Output the [X, Y] coordinate of the center of the cell containing the given text.  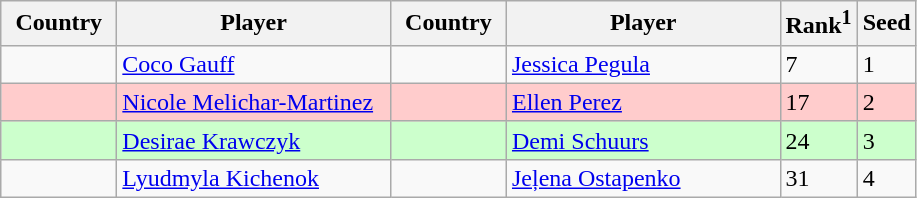
Lyudmyla Kichenok [254, 178]
24 [818, 140]
Ellen Perez [643, 102]
7 [818, 64]
Jessica Pegula [643, 64]
4 [886, 178]
31 [818, 178]
Coco Gauff [254, 64]
Rank1 [818, 24]
Jeļena Ostapenko [643, 178]
Desirae Krawczyk [254, 140]
17 [818, 102]
Seed [886, 24]
1 [886, 64]
Demi Schuurs [643, 140]
Nicole Melichar-Martinez [254, 102]
2 [886, 102]
3 [886, 140]
